For the text-containing cell, return its midpoint in (X, Y) coordinate format. 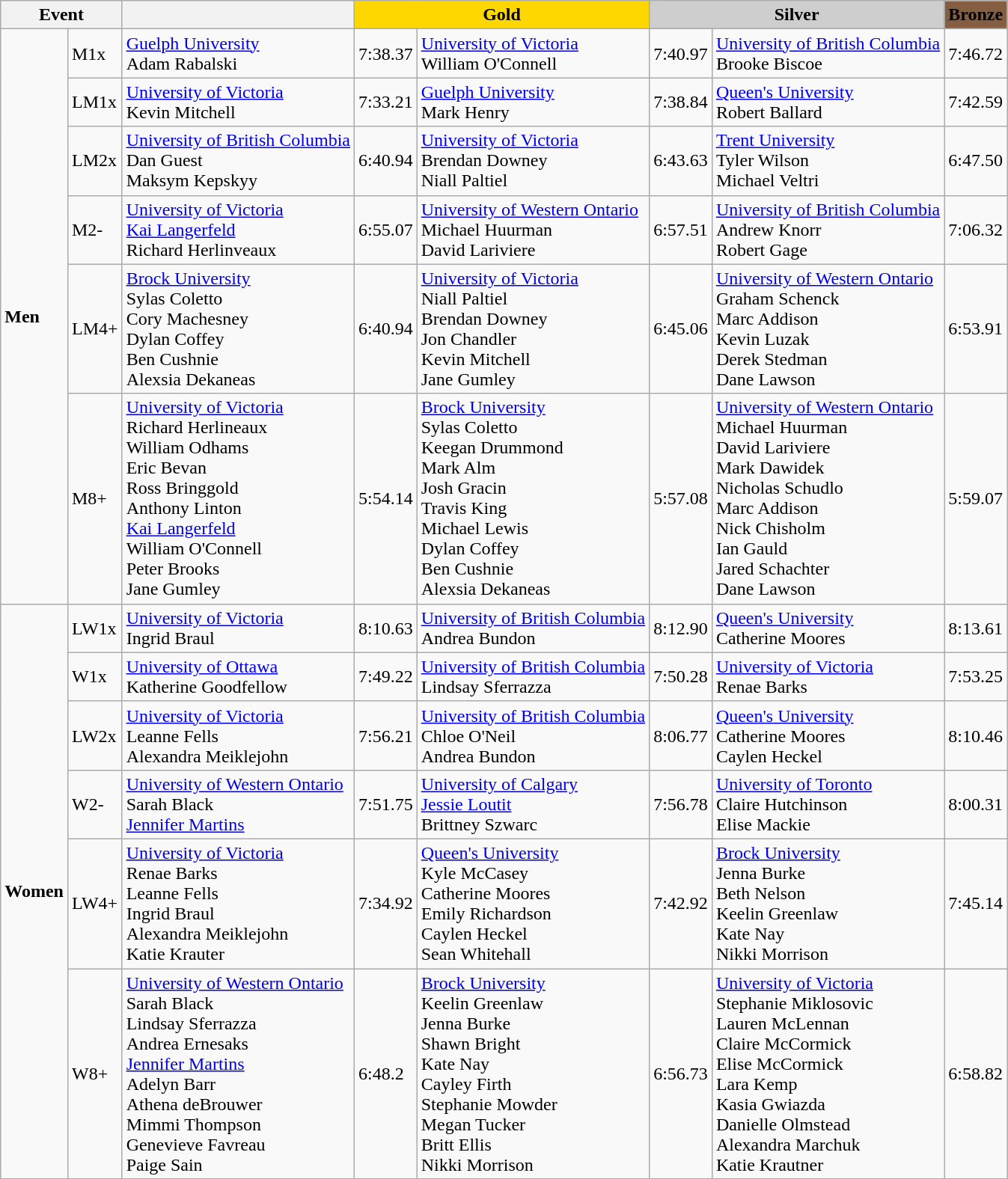
LM2x (94, 161)
Guelph UniversityMark Henry (533, 102)
M2- (94, 230)
W2- (94, 804)
6:55.07 (385, 230)
University of VictoriaWilliam O'Connell (533, 54)
7:38.84 (681, 102)
Event (61, 15)
University of VictoriaRichard HerlineauxWilliam OdhamsEric BevanRoss BringgoldAnthony LintonKai LangerfeldWilliam O'ConnellPeter BrooksJane Gumley (238, 498)
8:06.77 (681, 735)
W8+ (94, 1073)
Queen's UniversityKyle McCaseyCatherine MooresEmily RichardsonCaylen HeckelSean Whitehall (533, 904)
7:42.92 (681, 904)
6:43.63 (681, 161)
Men (34, 316)
University of British ColumbiaBrooke Biscoe (828, 54)
Queen's UniversityRobert Ballard (828, 102)
LW2x (94, 735)
7:51.75 (385, 804)
Trent UniversityTyler WilsonMichael Veltri (828, 161)
8:13.61 (976, 628)
7:33.21 (385, 102)
University of British ColumbiaLindsay Sferrazza (533, 676)
7:45.14 (976, 904)
LM1x (94, 102)
7:06.32 (976, 230)
University of British ColumbiaAndrea Bundon (533, 628)
University of CalgaryJessie LoutitBrittney Szwarc (533, 804)
6:53.91 (976, 329)
6:48.2 (385, 1073)
University of VictoriaKevin Mitchell (238, 102)
8:00.31 (976, 804)
Brock UniversityKeelin GreenlawJenna BurkeShawn BrightKate NayCayley FirthStephanie MowderMegan TuckerBritt EllisNikki Morrison (533, 1073)
6:56.73 (681, 1073)
Brock UniversitySylas ColettoKeegan DrummondMark AlmJosh GracinTravis KingMichael LewisDylan CoffeyBen CushnieAlexsia Dekaneas (533, 498)
Silver (797, 15)
8:10.63 (385, 628)
University of British ColumbiaChloe O'NeilAndrea Bundon (533, 735)
Queen's UniversityCatherine MooresCaylen Heckel (828, 735)
8:12.90 (681, 628)
University of VictoriaBrendan DowneyNiall Paltiel (533, 161)
LM4+ (94, 329)
6:45.06 (681, 329)
Brock UniversityJenna BurkeBeth NelsonKeelin GreenlawKate NayNikki Morrison (828, 904)
University of Western OntarioMichael HuurmanDavid LariviereMark DawidekNicholas SchudloMarc AddisonNick ChisholmIan GauldJared SchachterDane Lawson (828, 498)
Brock UniversitySylas ColettoCory MachesneyDylan CoffeyBen CushnieAlexsia Dekaneas (238, 329)
5:59.07 (976, 498)
University of VictoriaRenae BarksLeanne FellsIngrid BraulAlexandra MeiklejohnKatie Krauter (238, 904)
Guelph UniversityAdam Rabalski (238, 54)
7:56.78 (681, 804)
7:53.25 (976, 676)
7:34.92 (385, 904)
7:49.22 (385, 676)
University of VictoriaKai LangerfeldRichard Herlinveaux (238, 230)
8:10.46 (976, 735)
University of VictoriaIngrid Braul (238, 628)
University of British ColumbiaAndrew KnorrRobert Gage (828, 230)
6:58.82 (976, 1073)
7:42.59 (976, 102)
7:56.21 (385, 735)
University of VictoriaLeanne FellsAlexandra Meiklejohn (238, 735)
Women (34, 891)
LW1x (94, 628)
Gold (501, 15)
University of Western OntarioMichael HuurmanDavid Lariviere (533, 230)
7:38.37 (385, 54)
LW4+ (94, 904)
M1x (94, 54)
University of OttawaKatherine Goodfellow (238, 676)
University of Western OntarioSarah BlackJennifer Martins (238, 804)
W1x (94, 676)
6:47.50 (976, 161)
7:40.97 (681, 54)
7:50.28 (681, 676)
5:57.08 (681, 498)
M8+ (94, 498)
Queen's UniversityCatherine Moores (828, 628)
University of VictoriaRenae Barks (828, 676)
University of VictoriaNiall PaltielBrendan DowneyJon ChandlerKevin MitchellJane Gumley (533, 329)
7:46.72 (976, 54)
5:54.14 (385, 498)
University of TorontoClaire HutchinsonElise Mackie (828, 804)
Bronze (976, 15)
University of Western OntarioGraham SchenckMarc AddisonKevin LuzakDerek StedmanDane Lawson (828, 329)
6:57.51 (681, 230)
University of British ColumbiaDan GuestMaksym Kepskyy (238, 161)
